Determine the [x, y] coordinate at the center of the cell enclosing the given text.  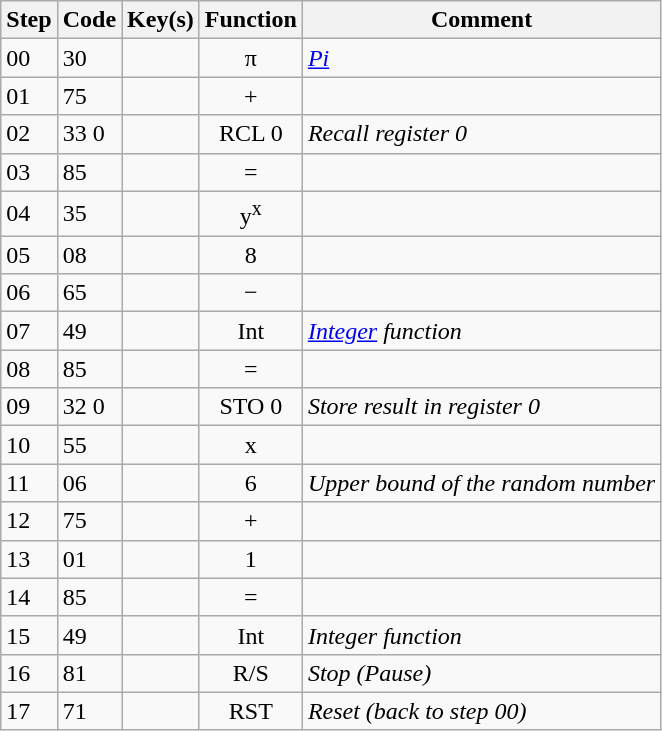
11 [29, 483]
8 [250, 255]
RCL 0 [250, 134]
65 [89, 293]
15 [29, 635]
17 [29, 711]
10 [29, 445]
09 [29, 407]
Upper bound of the random number [481, 483]
Store result in register 0 [481, 407]
Step [29, 20]
RST [250, 711]
71 [89, 711]
Code [89, 20]
13 [29, 559]
Function [250, 20]
Pi [481, 58]
Reset (back to step 00) [481, 711]
03 [29, 172]
30 [89, 58]
12 [29, 521]
35 [89, 214]
04 [29, 214]
00 [29, 58]
33 0 [89, 134]
Key(s) [161, 20]
x [250, 445]
05 [29, 255]
STO 0 [250, 407]
yx [250, 214]
R/S [250, 673]
55 [89, 445]
32 0 [89, 407]
14 [29, 597]
1 [250, 559]
6 [250, 483]
02 [29, 134]
Comment [481, 20]
π [250, 58]
07 [29, 331]
81 [89, 673]
16 [29, 673]
Recall register 0 [481, 134]
− [250, 293]
Stop (Pause) [481, 673]
